Return the (x, y) coordinate for the center point of the cell that contains the specified text.  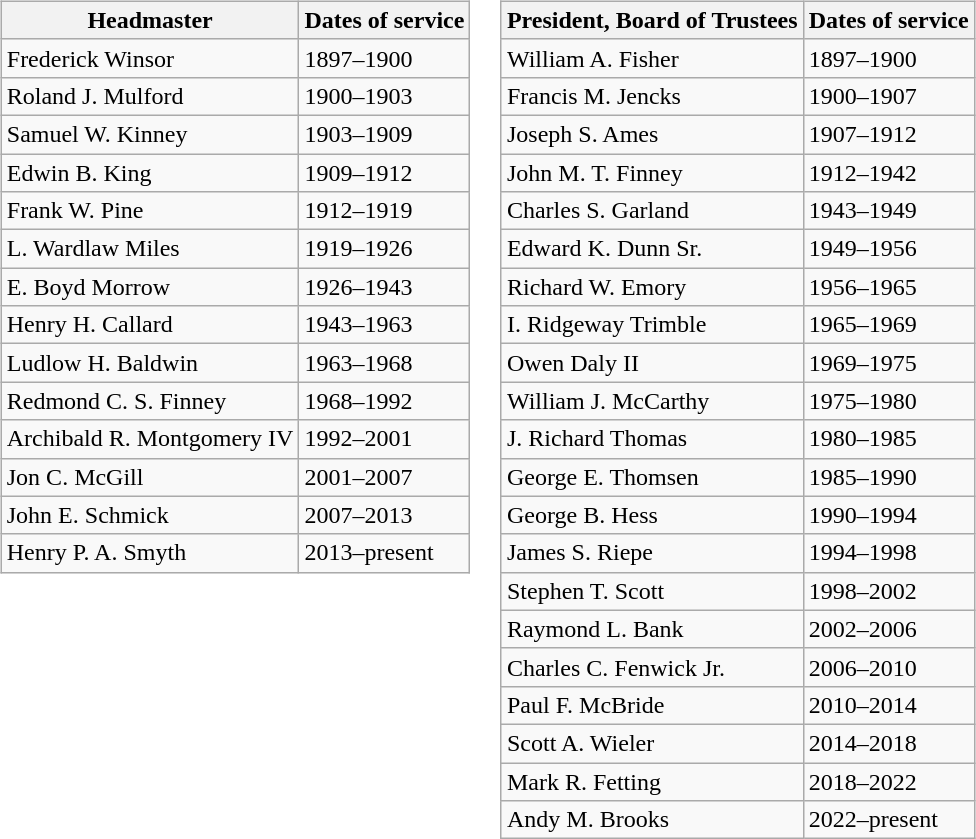
Paul F. McBride (652, 705)
1990–1994 (888, 515)
Roland J. Mulford (150, 96)
Henry P. A. Smyth (150, 553)
Redmond C. S. Finney (150, 401)
1963–1968 (384, 363)
1900–1907 (888, 96)
John E. Schmick (150, 515)
Headmaster (150, 20)
1994–1998 (888, 553)
Charles S. Garland (652, 211)
2013–present (384, 553)
1943–1963 (384, 325)
1985–1990 (888, 477)
Ludlow H. Baldwin (150, 363)
1912–1942 (888, 173)
Edwin B. King (150, 173)
Frederick Winsor (150, 58)
1907–1912 (888, 134)
Raymond L. Bank (652, 629)
I. Ridgeway Trimble (652, 325)
George E. Thomsen (652, 477)
2001–2007 (384, 477)
1980–1985 (888, 439)
Joseph S. Ames (652, 134)
William J. McCarthy (652, 401)
1912–1919 (384, 211)
Edward K. Dunn Sr. (652, 249)
Scott A. Wieler (652, 743)
1992–2001 (384, 439)
2002–2006 (888, 629)
1965–1969 (888, 325)
Stephen T. Scott (652, 591)
Frank W. Pine (150, 211)
Samuel W. Kinney (150, 134)
2010–2014 (888, 705)
1969–1975 (888, 363)
Francis M. Jencks (652, 96)
1998–2002 (888, 591)
2014–2018 (888, 743)
L. Wardlaw Miles (150, 249)
James S. Riepe (652, 553)
1956–1965 (888, 287)
1909–1912 (384, 173)
Richard W. Emory (652, 287)
1949–1956 (888, 249)
Owen Daly II (652, 363)
2022–present (888, 820)
1943–1949 (888, 211)
2007–2013 (384, 515)
Jon C. McGill (150, 477)
J. Richard Thomas (652, 439)
2018–2022 (888, 781)
John M. T. Finney (652, 173)
1900–1903 (384, 96)
1926–1943 (384, 287)
Charles C. Fenwick Jr. (652, 667)
Archibald R. Montgomery IV (150, 439)
2006–2010 (888, 667)
Andy M. Brooks (652, 820)
William A. Fisher (652, 58)
Mark R. Fetting (652, 781)
1919–1926 (384, 249)
George B. Hess (652, 515)
Henry H. Callard (150, 325)
President, Board of Trustees (652, 20)
1968–1992 (384, 401)
1975–1980 (888, 401)
E. Boyd Morrow (150, 287)
1903–1909 (384, 134)
